Return the [X, Y] coordinate for the center point of the cell that contains the specified text.  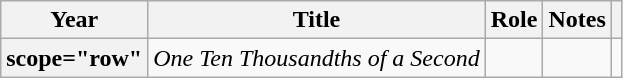
scope="row" [74, 58]
Role [514, 20]
Notes [577, 20]
Title [317, 20]
One Ten Thousandths of a Second [317, 58]
Year [74, 20]
